Determine the [x, y] coordinate at the center of the cell enclosing the given text.  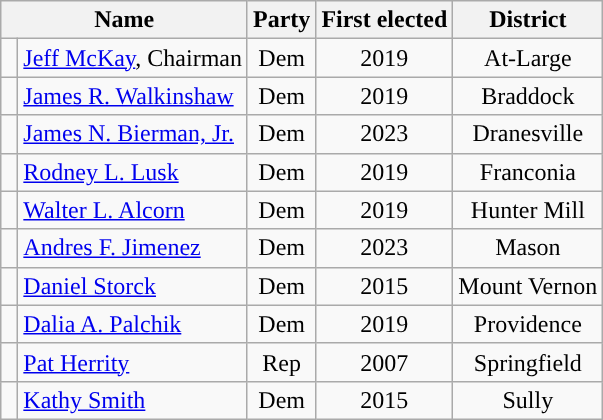
2007 [384, 362]
Jeff McKay, Chairman [133, 58]
Walter L. Alcorn [133, 210]
Springfield [528, 362]
District [528, 20]
Sully [528, 400]
Dalia A. Palchik [133, 324]
Rep [281, 362]
Pat Herrity [133, 362]
At-Large [528, 58]
Braddock [528, 96]
Providence [528, 324]
Party [281, 20]
Mason [528, 248]
First elected [384, 20]
Hunter Mill [528, 210]
Daniel Storck [133, 286]
Dranesville [528, 134]
Franconia [528, 172]
Mount Vernon [528, 286]
Kathy Smith [133, 400]
James N. Bierman, Jr. [133, 134]
James R. Walkinshaw [133, 96]
Andres F. Jimenez [133, 248]
Rodney L. Lusk [133, 172]
Name [124, 20]
